For the text-containing cell, return its midpoint in (X, Y) coordinate format. 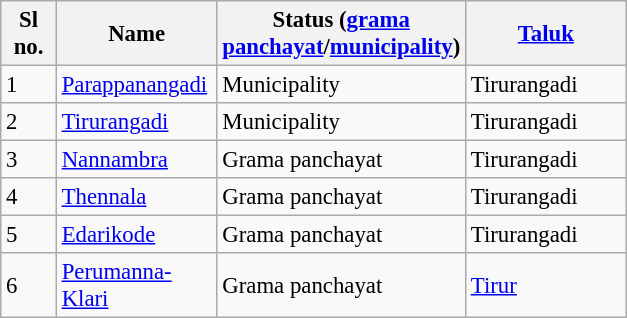
Name (136, 34)
1 (29, 85)
Status (grama panchayat/municipality) (342, 34)
Thennala (136, 197)
4 (29, 197)
Nannambra (136, 160)
5 (29, 235)
3 (29, 160)
Sl no. (29, 34)
2 (29, 122)
Parappanangadi (136, 85)
Taluk (546, 34)
Edarikode (136, 235)
